From the cell containing the given text, extract its center point as [x, y] coordinate. 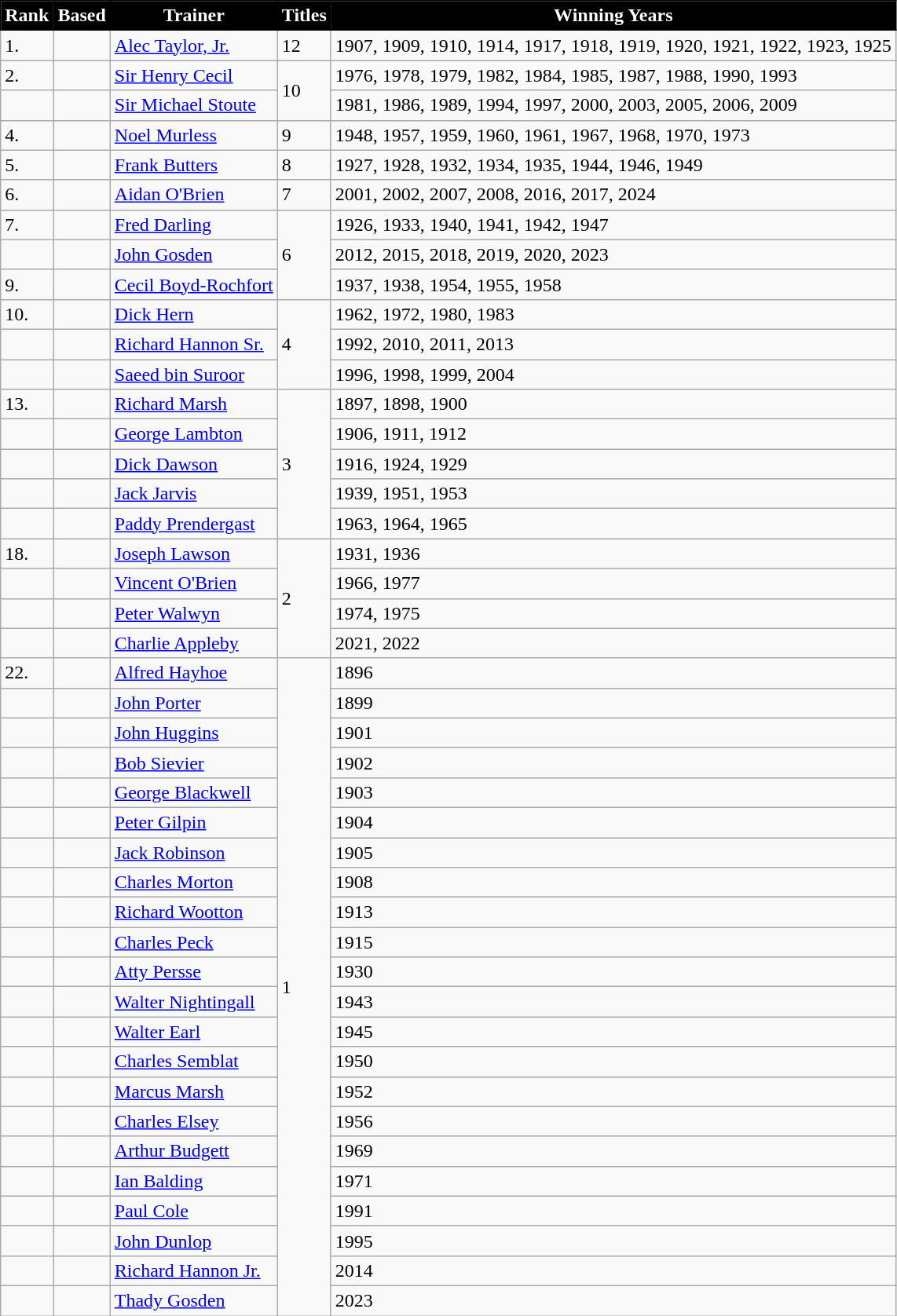
Titles [304, 16]
1956 [613, 1121]
Aidan O'Brien [193, 195]
2012, 2015, 2018, 2019, 2020, 2023 [613, 254]
1963, 1964, 1965 [613, 524]
22. [27, 673]
1974, 1975 [613, 613]
1991 [613, 1211]
Winning Years [613, 16]
1916, 1924, 1929 [613, 464]
Jack Jarvis [193, 494]
1995 [613, 1241]
1939, 1951, 1953 [613, 494]
Peter Gilpin [193, 822]
Based [82, 16]
1899 [613, 703]
Alec Taylor, Jr. [193, 46]
1962, 1972, 1980, 1983 [613, 314]
Saeed bin Suroor [193, 375]
18. [27, 554]
10 [304, 90]
Noel Murless [193, 135]
John Dunlop [193, 1241]
2 [304, 598]
1969 [613, 1151]
2. [27, 75]
1897, 1898, 1900 [613, 404]
Richard Wootton [193, 912]
1966, 1977 [613, 583]
Frank Butters [193, 165]
Trainer [193, 16]
7. [27, 225]
1931, 1936 [613, 554]
Sir Michael Stoute [193, 105]
1952 [613, 1091]
1913 [613, 912]
Ian Balding [193, 1181]
Charles Semblat [193, 1062]
2014 [613, 1270]
Charles Morton [193, 883]
Dick Hern [193, 314]
Vincent O'Brien [193, 583]
Thady Gosden [193, 1300]
2023 [613, 1300]
Rank [27, 16]
1971 [613, 1181]
1905 [613, 852]
Charles Peck [193, 942]
Paddy Prendergast [193, 524]
Sir Henry Cecil [193, 75]
1908 [613, 883]
13. [27, 404]
Charlie Appleby [193, 643]
6 [304, 254]
Marcus Marsh [193, 1091]
1 [304, 986]
5. [27, 165]
8 [304, 165]
4 [304, 344]
2021, 2022 [613, 643]
3 [304, 464]
4. [27, 135]
Richard Hannon Sr. [193, 344]
Bob Sievier [193, 762]
9. [27, 284]
1976, 1978, 1979, 1982, 1984, 1985, 1987, 1988, 1990, 1993 [613, 75]
John Porter [193, 703]
Alfred Hayhoe [193, 673]
7 [304, 195]
9 [304, 135]
Joseph Lawson [193, 554]
2001, 2002, 2007, 2008, 2016, 2017, 2024 [613, 195]
George Lambton [193, 434]
Richard Hannon Jr. [193, 1270]
1950 [613, 1062]
6. [27, 195]
George Blackwell [193, 792]
12 [304, 46]
1930 [613, 972]
1945 [613, 1032]
1904 [613, 822]
Walter Nightingall [193, 1002]
1902 [613, 762]
John Huggins [193, 733]
Fred Darling [193, 225]
John Gosden [193, 254]
Cecil Boyd-Rochfort [193, 284]
1906, 1911, 1912 [613, 434]
Arthur Budgett [193, 1151]
Jack Robinson [193, 852]
Walter Earl [193, 1032]
1901 [613, 733]
1927, 1928, 1932, 1934, 1935, 1944, 1946, 1949 [613, 165]
1943 [613, 1002]
Paul Cole [193, 1211]
1903 [613, 792]
1915 [613, 942]
1992, 2010, 2011, 2013 [613, 344]
Richard Marsh [193, 404]
1. [27, 46]
10. [27, 314]
1926, 1933, 1940, 1941, 1942, 1947 [613, 225]
Dick Dawson [193, 464]
1907, 1909, 1910, 1914, 1917, 1918, 1919, 1920, 1921, 1922, 1923, 1925 [613, 46]
1948, 1957, 1959, 1960, 1961, 1967, 1968, 1970, 1973 [613, 135]
1937, 1938, 1954, 1955, 1958 [613, 284]
1996, 1998, 1999, 2004 [613, 375]
Charles Elsey [193, 1121]
1981, 1986, 1989, 1994, 1997, 2000, 2003, 2005, 2006, 2009 [613, 105]
Peter Walwyn [193, 613]
Atty Persse [193, 972]
1896 [613, 673]
